Capture the cell that displays the provided text and extract its [x, y] central coordinate. 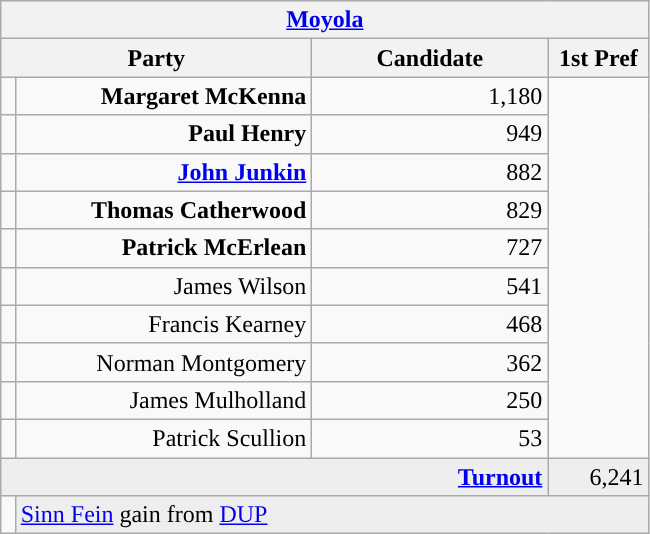
Norman Montgomery [164, 362]
Patrick Scullion [164, 438]
829 [430, 210]
Francis Kearney [164, 324]
6,241 [598, 477]
John Junkin [164, 172]
James Mulholland [164, 400]
53 [430, 438]
250 [430, 400]
Party [156, 58]
949 [430, 134]
541 [430, 286]
727 [430, 248]
Paul Henry [164, 134]
Candidate [430, 58]
Margaret McKenna [164, 96]
Moyola [325, 20]
Sinn Fein gain from DUP [332, 515]
468 [430, 324]
Turnout [274, 477]
Thomas Catherwood [164, 210]
1,180 [430, 96]
Patrick McErlean [164, 248]
James Wilson [164, 286]
882 [430, 172]
1st Pref [598, 58]
362 [430, 362]
